Pinpoint the cell where the given text exists, returning its [x, y] midpoint coordinate. 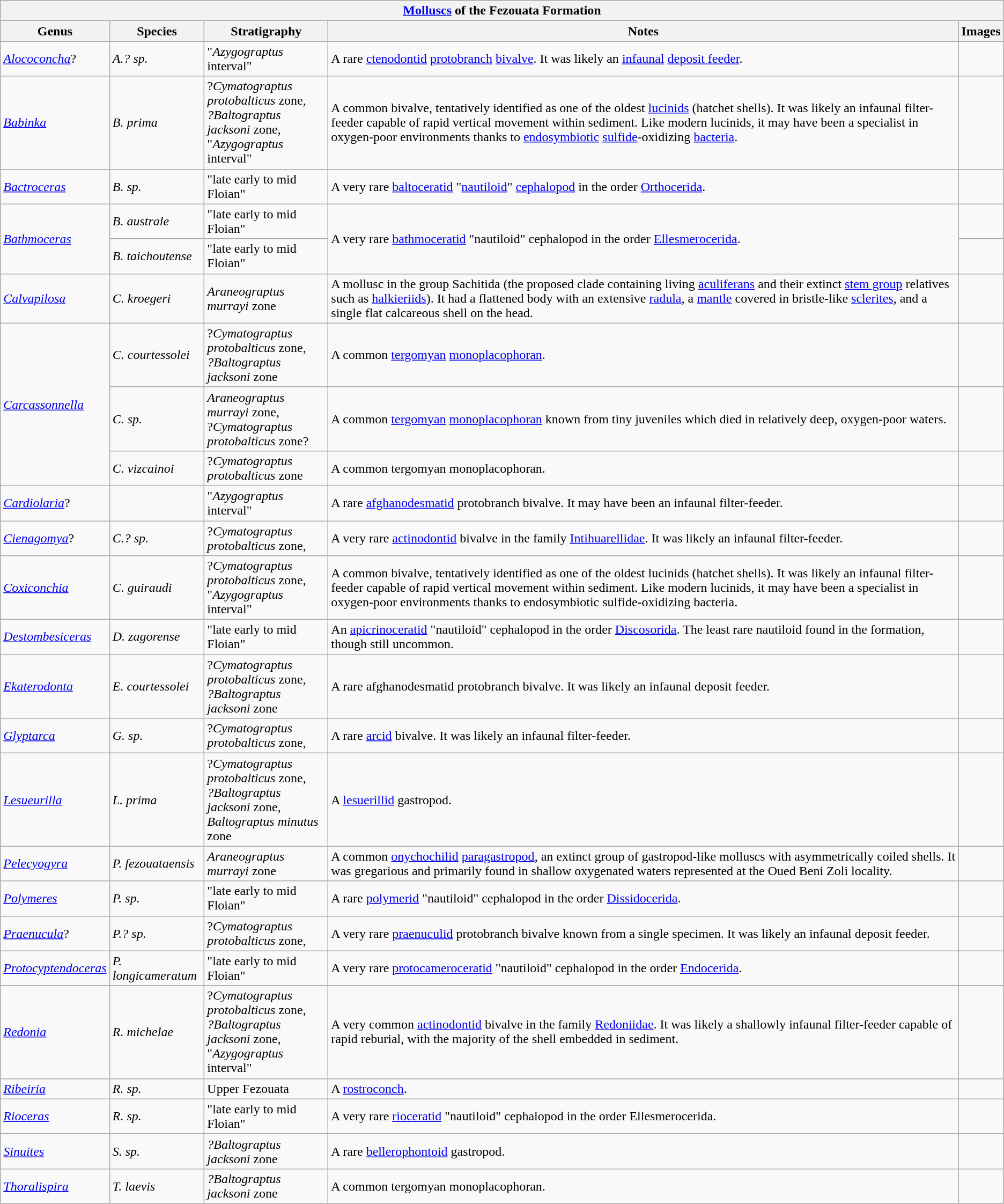
B. taichoutense [157, 256]
D. zagorense [157, 637]
B. prima [157, 122]
Bactroceras [55, 187]
A.? sp. [157, 59]
Genus [55, 31]
A very rare protocameroceratid "nautiloid" cephalopod in the order Endocerida. [644, 968]
Carcassonnella [55, 405]
C. kroegeri [157, 298]
A rare arcid bivalve. It was likely an infaunal filter-feeder. [644, 736]
Stratigraphy [266, 31]
P.? sp. [157, 934]
A rare polymerid "nautiloid" cephalopod in the order Dissidocerida. [644, 898]
Cienagomya? [55, 538]
B. sp. [157, 187]
Araneograptus murrayi zone,?Cymatograptus protobalticus zone? [266, 419]
Coxiconchia [55, 588]
Pelecyogyra [55, 864]
Lesueurilla [55, 799]
A rare afghanodesmatid protobranch bivalve. It was likely an infaunal deposit feeder. [644, 687]
Sinuites [55, 1151]
A very rare rioceratid "nautiloid" cephalopod in the order Ellesmerocerida. [644, 1116]
Babinka [55, 122]
Molluscs of the Fezouata Formation [502, 11]
?Cymatograptus protobalticus zone,"Azygograptus interval" [266, 588]
C. guiraudi [157, 588]
Destombesiceras [55, 637]
Thoralispira [55, 1186]
Images [981, 31]
A rare ctenodontid protobranch bivalve. It was likely an infaunal deposit feeder. [644, 59]
C. vizcainoi [157, 468]
P. fezouataensis [157, 864]
T. laevis [157, 1186]
C.? sp. [157, 538]
A lesuerillid gastropod. [644, 799]
C. sp. [157, 419]
A rare bellerophontoid gastropod. [644, 1151]
Cardiolaria? [55, 503]
Protocyptendoceras [55, 968]
Praenucula? [55, 934]
A very rare bathmoceratid "nautiloid" cephalopod in the order Ellesmerocerida. [644, 239]
P. sp. [157, 898]
C. courtessolei [157, 355]
R. michelae [157, 1032]
Alococoncha? [55, 59]
A common tergomyan monoplacophoran known from tiny juveniles which died in relatively deep, oxygen-poor waters. [644, 419]
Glyptarca [55, 736]
Bathmoceras [55, 239]
A rostroconch. [644, 1089]
?Cymatograptus protobalticus zone,?Baltograptus jacksoni zone,Baltograptus minutus zone [266, 799]
Notes [644, 31]
E. courtessolei [157, 687]
B. australe [157, 221]
P. longicameratum [157, 968]
Calvapilosa [55, 298]
An apicrinoceratid "nautiloid" cephalopod in the order Discosorida. The least rare nautiloid found in the formation, though still uncommon. [644, 637]
A rare afghanodesmatid protobranch bivalve. It may have been an infaunal filter-feeder. [644, 503]
Rioceras [55, 1116]
Upper Fezouata [266, 1089]
L. prima [157, 799]
S. sp. [157, 1151]
Species [157, 31]
A very rare baltoceratid "nautiloid" cephalopod in the order Orthocerida. [644, 187]
Ekaterodonta [55, 687]
?Cymatograptus protobalticus zone [266, 468]
A very rare praenuculid protobranch bivalve known from a single specimen. It was likely an infaunal deposit feeder. [644, 934]
Polymeres [55, 898]
G. sp. [157, 736]
A very rare actinodontid bivalve in the family Intihuarellidae. It was likely an infaunal filter-feeder. [644, 538]
Ribeiria [55, 1089]
Redonia [55, 1032]
